For the text-containing cell, return its midpoint in [X, Y] coordinate format. 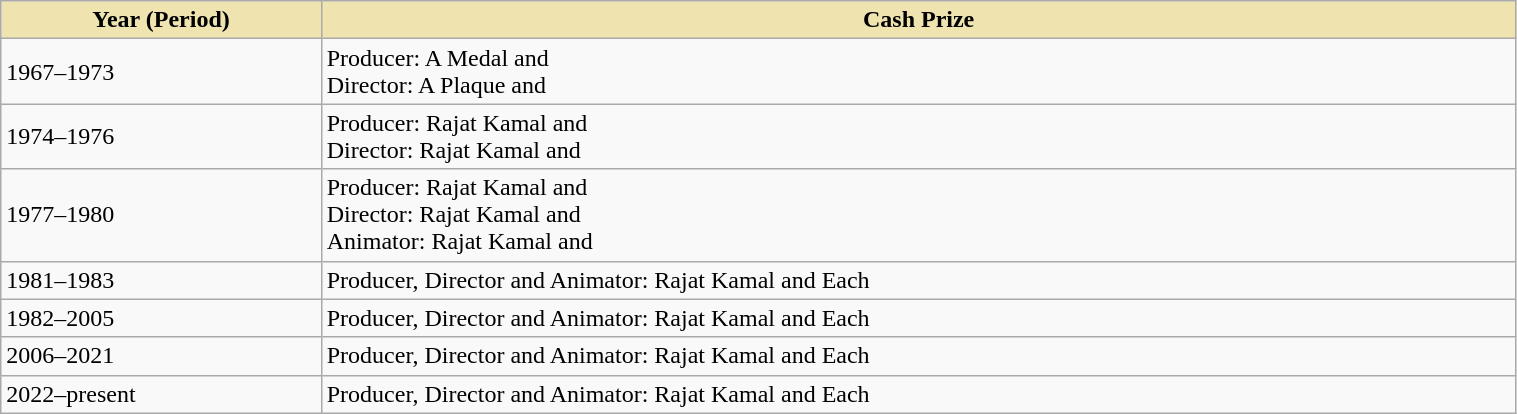
Cash Prize [918, 20]
2022–present [161, 394]
1967–1973 [161, 72]
Producer: A Medal and Director: A Plaque and [918, 72]
Producer: Rajat Kamal and Director: Rajat Kamal and Animator: Rajat Kamal and [918, 215]
1977–1980 [161, 215]
Year (Period) [161, 20]
1982–2005 [161, 318]
2006–2021 [161, 356]
Producer: Rajat Kamal and Director: Rajat Kamal and [918, 136]
1981–1983 [161, 280]
1974–1976 [161, 136]
